Output the [X, Y] coordinate of the center of the cell containing the given text.  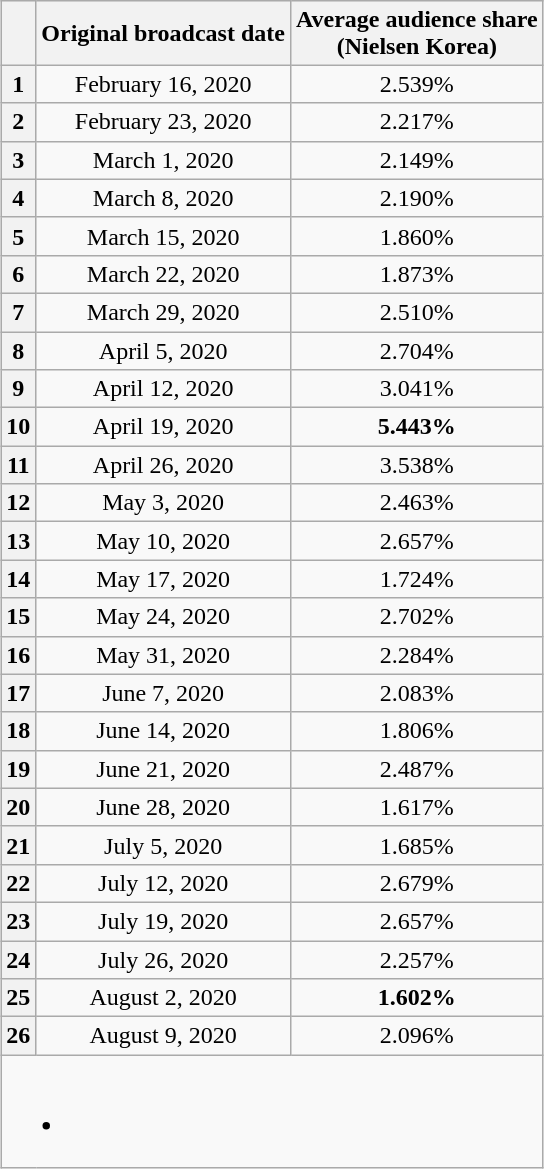
3.538% [416, 465]
2.149% [416, 160]
March 22, 2020 [164, 274]
July 12, 2020 [164, 883]
2.096% [416, 1036]
1.724% [416, 579]
4 [18, 198]
April 5, 2020 [164, 351]
7 [18, 312]
April 26, 2020 [164, 465]
March 1, 2020 [164, 160]
May 24, 2020 [164, 617]
March 15, 2020 [164, 236]
1.806% [416, 731]
16 [18, 655]
2.217% [416, 122]
February 16, 2020 [164, 84]
April 19, 2020 [164, 427]
July 19, 2020 [164, 921]
20 [18, 807]
2.190% [416, 198]
25 [18, 998]
1.685% [416, 845]
June 28, 2020 [164, 807]
14 [18, 579]
June 21, 2020 [164, 769]
June 7, 2020 [164, 693]
August 2, 2020 [164, 998]
June 14, 2020 [164, 731]
6 [18, 274]
2.083% [416, 693]
15 [18, 617]
19 [18, 769]
2.539% [416, 84]
2.257% [416, 959]
May 3, 2020 [164, 503]
24 [18, 959]
2.284% [416, 655]
July 26, 2020 [164, 959]
2.702% [416, 617]
22 [18, 883]
July 5, 2020 [164, 845]
Original broadcast date [164, 32]
1.873% [416, 274]
1 [18, 84]
1.617% [416, 807]
August 9, 2020 [164, 1036]
2 [18, 122]
8 [18, 351]
2.704% [416, 351]
9 [18, 389]
March 29, 2020 [164, 312]
2.487% [416, 769]
3.041% [416, 389]
17 [18, 693]
3 [18, 160]
May 10, 2020 [164, 541]
23 [18, 921]
1.860% [416, 236]
13 [18, 541]
February 23, 2020 [164, 122]
10 [18, 427]
5 [18, 236]
Average audience share(Nielsen Korea) [416, 32]
18 [18, 731]
2.463% [416, 503]
1.602% [416, 998]
5.443% [416, 427]
May 17, 2020 [164, 579]
11 [18, 465]
12 [18, 503]
March 8, 2020 [164, 198]
21 [18, 845]
2.679% [416, 883]
April 12, 2020 [164, 389]
26 [18, 1036]
May 31, 2020 [164, 655]
2.510% [416, 312]
